Locate the cell with the specified text and output its [X, Y] center coordinate. 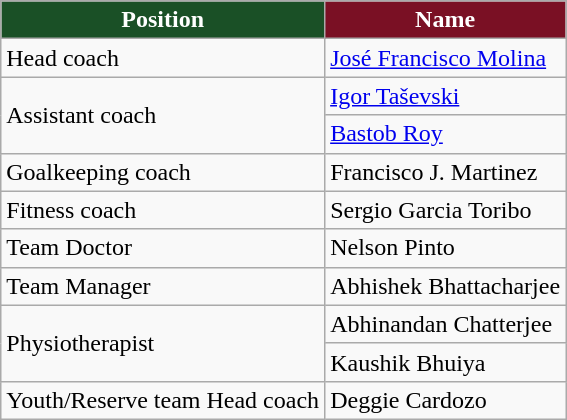
Abhishek Bhattacharjee [446, 286]
Fitness coach [163, 210]
Deggie Cardozo [446, 400]
José Francisco Molina [446, 58]
Kaushik Bhuiya [446, 362]
Assistant coach [163, 115]
Youth/Reserve team Head coach [163, 400]
Physiotherapist [163, 343]
Goalkeeping coach [163, 172]
Team Manager [163, 286]
Francisco J. Martinez [446, 172]
Head coach [163, 58]
Abhinandan Chatterjee [446, 324]
Nelson Pinto [446, 248]
Bastob Roy [446, 134]
Sergio Garcia Toribo [446, 210]
Team Doctor [163, 248]
Name [446, 20]
Igor Taševski [446, 96]
Position [163, 20]
